Provide the [x, y] coordinate of the cell's center where the given text is located.  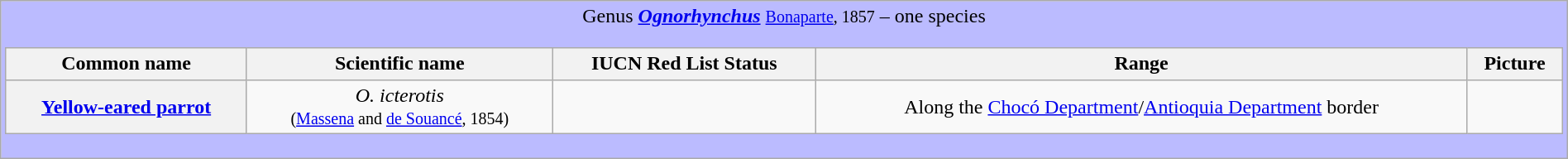
Common name [126, 64]
Picture [1515, 64]
Scientific name [399, 64]
Range [1141, 64]
Yellow-eared parrot [126, 106]
O. icterotis (Massena and de Souancé, 1854) [399, 106]
Along the Chocó Department/Antioquia Department border [1141, 106]
IUCN Red List Status [684, 64]
